For the text-containing cell, return its midpoint in [X, Y] coordinate format. 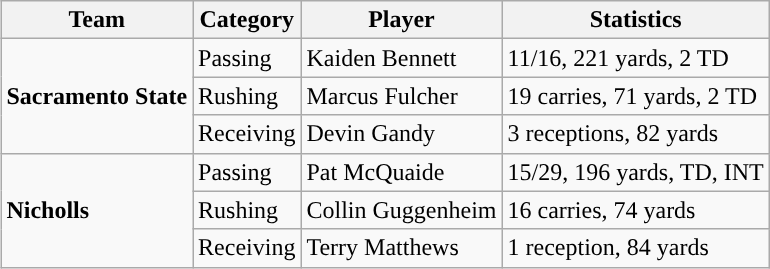
1 reception, 84 yards [636, 248]
16 carries, 74 yards [636, 210]
Pat McQuaide [402, 172]
11/16, 221 yards, 2 TD [636, 58]
Collin Guggenheim [402, 210]
Sacramento State [97, 96]
Marcus Fulcher [402, 96]
Statistics [636, 20]
Team [97, 20]
Category [247, 20]
Player [402, 20]
19 carries, 71 yards, 2 TD [636, 96]
15/29, 196 yards, TD, INT [636, 172]
Kaiden Bennett [402, 58]
Nicholls [97, 210]
3 receptions, 82 yards [636, 134]
Devin Gandy [402, 134]
Terry Matthews [402, 248]
